Provide the (x, y) coordinate of the cell's center where the given text is located.  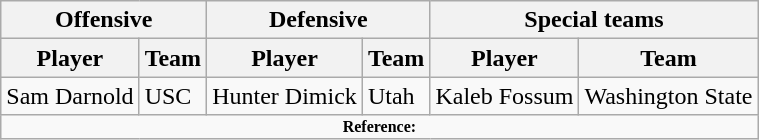
Hunter Dimick (285, 96)
Washington State (668, 96)
Offensive (104, 20)
Kaleb Fossum (504, 96)
Reference: (380, 127)
Defensive (318, 20)
USC (173, 96)
Utah (396, 96)
Special teams (594, 20)
Sam Darnold (70, 96)
